Return the (X, Y) coordinate for the center point of the cell that contains the specified text.  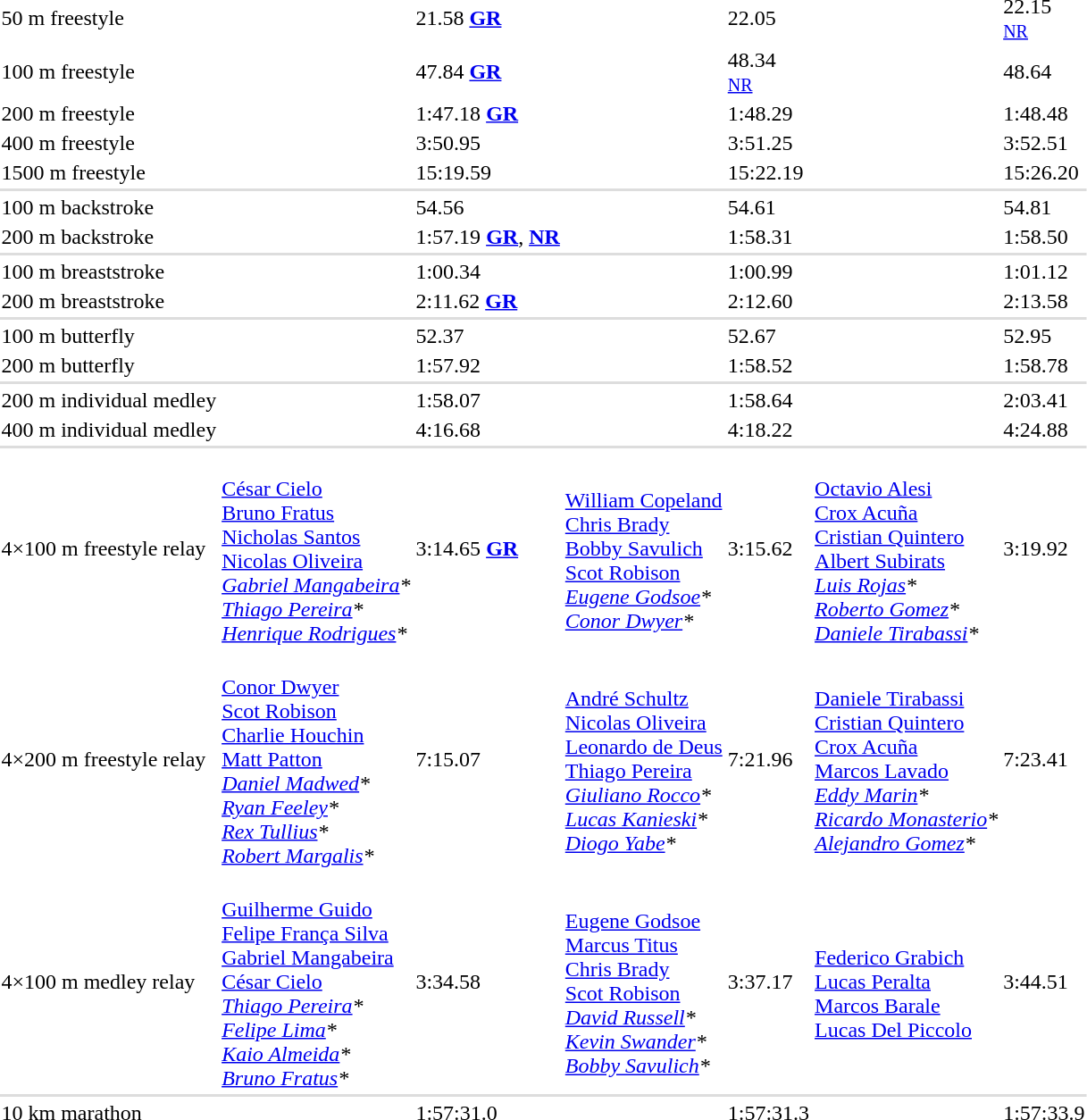
100 m breaststroke (109, 272)
1:57.19 GR, NR (488, 237)
1:47.18 GR (488, 113)
Federico GrabichLucas PeraltaMarcos BaraleLucas Del Piccolo (907, 982)
1:48.48 (1044, 113)
3:44.51 (1044, 982)
1:57.92 (488, 365)
3:34.58 (488, 982)
15:26.20 (1044, 172)
2:03.41 (1044, 400)
100 m freestyle (109, 71)
7:15.07 (488, 759)
1:48.29 (768, 113)
52.37 (488, 336)
2:13.58 (1044, 301)
100 m butterfly (109, 336)
15:19.59 (488, 172)
3:51.25 (768, 143)
1:58.64 (768, 400)
1:58.50 (1044, 237)
2:12.60 (768, 301)
48.34 NR (768, 71)
Daniele TirabassiCristian QuinteroCrox AcuñaMarcos LavadoEddy Marin*Ricardo Monasterio*Alejandro Gomez* (907, 759)
4:24.88 (1044, 430)
3:19.92 (1044, 548)
54.61 (768, 207)
200 m breaststroke (109, 301)
200 m backstroke (109, 237)
4:16.68 (488, 430)
200 m butterfly (109, 365)
César CieloBruno FratusNicholas SantosNicolas OliveiraGabriel Mangabeira*Thiago Pereira*Henrique Rodrigues* (316, 548)
1500 m freestyle (109, 172)
54.56 (488, 207)
4:18.22 (768, 430)
100 m backstroke (109, 207)
3:15.62 (768, 548)
3:52.51 (1044, 143)
1:00.99 (768, 272)
4×100 m medley relay (109, 982)
47.84 GR (488, 71)
200 m individual medley (109, 400)
48.64 (1044, 71)
1:58.07 (488, 400)
400 m individual medley (109, 430)
Eugene GodsoeMarcus TitusChris BradyScot RobisonDavid Russell*Kevin Swander*Bobby Savulich* (643, 982)
2:11.62 GR (488, 301)
1:00.34 (488, 272)
200 m freestyle (109, 113)
52.67 (768, 336)
Guilherme GuidoFelipe França SilvaGabriel MangabeiraCésar CieloThiago Pereira*Felipe Lima*Kaio Almeida*Bruno Fratus* (316, 982)
4×100 m freestyle relay (109, 548)
7:21.96 (768, 759)
1:58.78 (1044, 365)
400 m freestyle (109, 143)
15:22.19 (768, 172)
William Copeland Chris BradyBobby SavulichScot RobisonEugene Godsoe*Conor Dwyer* (643, 548)
3:37.17 (768, 982)
André SchultzNicolas OliveiraLeonardo de DeusThiago PereiraGiuliano Rocco*Lucas Kanieski*Diogo Yabe* (643, 759)
3:50.95 (488, 143)
1:58.52 (768, 365)
54.81 (1044, 207)
Conor DwyerScot RobisonCharlie HouchinMatt PattonDaniel Madwed*Ryan Feeley*Rex Tullius*Robert Margalis* (316, 759)
4×200 m freestyle relay (109, 759)
7:23.41 (1044, 759)
Octavio Alesi Crox AcuñaCristian QuinteroAlbert SubiratsLuis Rojas*Roberto Gomez*Daniele Tirabassi* (907, 548)
3:14.65 GR (488, 548)
52.95 (1044, 336)
1:01.12 (1044, 272)
1:58.31 (768, 237)
